Scan for the cell matching the given text and deliver its [X, Y] coordinate at center. 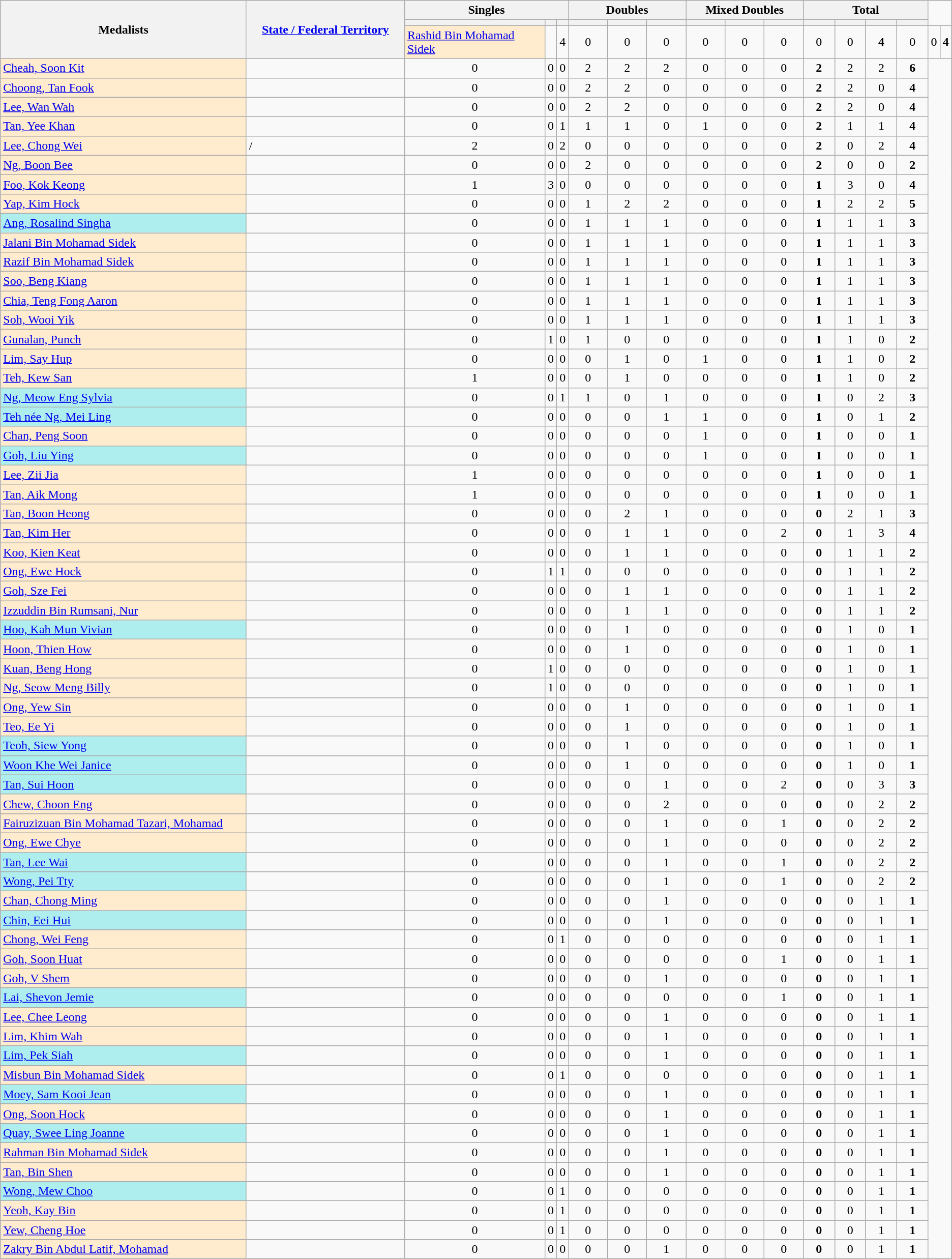
Razif Bin Mohamad Sidek [124, 262]
Goh, Soon Huat [124, 959]
Goh, Sze Fei [124, 591]
Lim, Khim Wah [124, 1036]
6 [912, 68]
Mixed Doubles [745, 10]
Chia, Teng Fong Aaron [124, 301]
Ong, Soon Hock [124, 1114]
Rashid Bin Mohamad Sidek [474, 42]
Koo, Kien Keat [124, 552]
State / Federal Territory [325, 30]
Yap, Kim Hock [124, 203]
Lee, Chong Wei [124, 145]
Moey, Sam Kooi Jean [124, 1094]
Ong, Yew Sin [124, 707]
Ang, Rosalind Singha [124, 223]
Lai, Shevon Jemie [124, 998]
Fairuzizuan Bin Mohamad Tazari, Mohamad [124, 823]
Hoon, Thien How [124, 649]
Misbun Bin Mohamad Sidek [124, 1075]
Cheah, Soon Kit [124, 68]
Tan, Kim Her [124, 533]
Tan, Lee Wai [124, 862]
Wong, Pei Tty [124, 882]
Soo, Beng Kiang [124, 281]
Medalists [124, 30]
Goh, V Shem [124, 978]
Lee, Chee Leong [124, 1017]
/ [325, 145]
5 [912, 203]
Tan, Boon Heong [124, 513]
Total [866, 10]
Yew, Cheng Hoe [124, 1230]
Teh, Kew San [124, 378]
Wong, Mew Choo [124, 1191]
Hoo, Kah Mun Vivian [124, 630]
Teo, Ee Yi [124, 726]
Jalani Bin Mohamad Sidek [124, 243]
Zakry Bin Abdul Latif, Mohamad [124, 1249]
Gunalan, Punch [124, 339]
Chin, Eei Hui [124, 920]
Ng, Boon Bee [124, 165]
Choong, Tan Fook [124, 87]
Teh née Ng, Mei Ling [124, 417]
Chan, Peng Soon [124, 436]
Goh, Liu Ying [124, 455]
Lim, Pek Siah [124, 1056]
Rahman Bin Mohamad Sidek [124, 1152]
Ng, Meow Eng Sylvia [124, 397]
Yeoh, Kay Bin [124, 1211]
Lee, Wan Wah [124, 107]
Singles [486, 10]
Tan, Yee Khan [124, 126]
Chong, Wei Feng [124, 940]
Tan, Sui Hoon [124, 784]
Kuan, Beng Hong [124, 668]
Ong, Ewe Chye [124, 842]
Tan, Bin Shen [124, 1172]
Foo, Kok Keong [124, 184]
Soh, Wooi Yik [124, 320]
Izzuddin Bin Rumsani, Nur [124, 610]
Doubles [628, 10]
Ong, Ewe Hock [124, 572]
Tan, Aik Mong [124, 494]
Chew, Choon Eng [124, 804]
Teoh, Siew Yong [124, 746]
Chan, Chong Ming [124, 901]
Lim, Say Hup [124, 359]
Lee, Zii Jia [124, 475]
Ng, Seow Meng Billy [124, 688]
Quay, Swee Ling Joanne [124, 1133]
Woon Khe Wei Janice [124, 765]
